Scan for the cell matching the given text and deliver its (X, Y) coordinate at center. 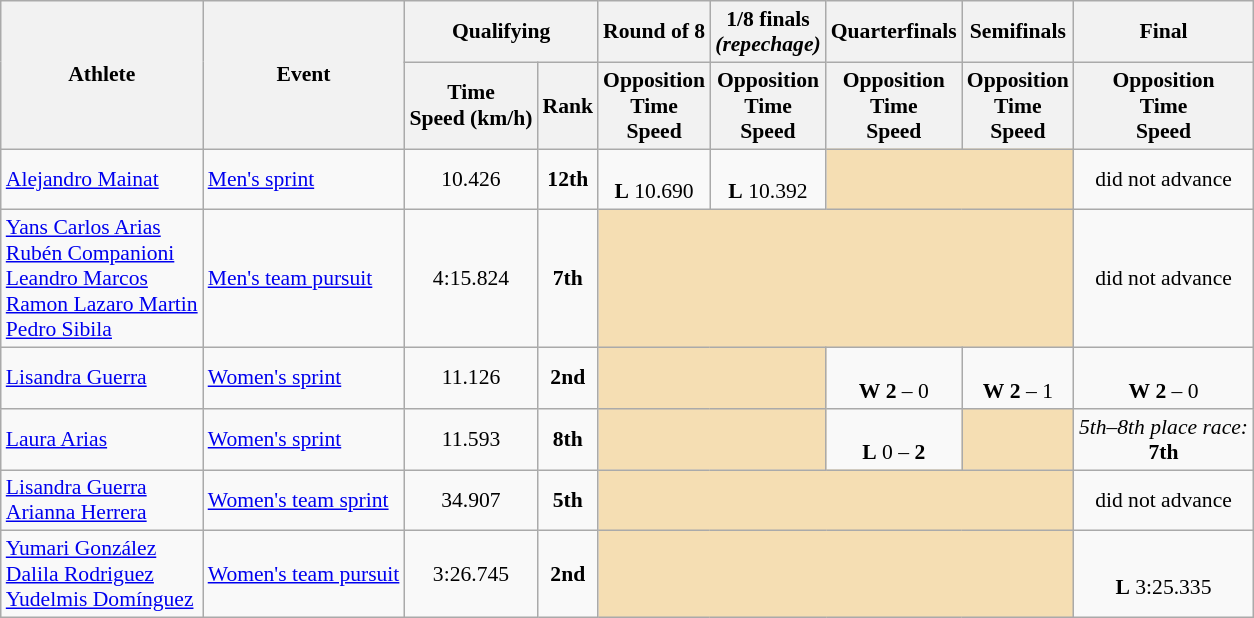
10.426 (470, 180)
L 10.392 (768, 180)
Round of 8 (654, 32)
4:15.824 (470, 279)
Athlete (102, 75)
Men's team pursuit (304, 279)
Yans Carlos AriasRubén CompanioniLeandro MarcosRamon Lazaro MartinPedro Sibila (102, 279)
5th (568, 500)
W 2 – 1 (1018, 378)
12th (568, 180)
Men's sprint (304, 180)
11.126 (470, 378)
Event (304, 75)
Rank (568, 106)
Alejandro Mainat (102, 180)
1/8 finals(repechage) (768, 32)
Laura Arias (102, 440)
5th–8th place race:7th (1164, 440)
Women's team sprint (304, 500)
Final (1164, 32)
Women's team pursuit (304, 574)
Lisandra GuerraArianna Herrera (102, 500)
L 10.690 (654, 180)
Semifinals (1018, 32)
7th (568, 279)
11.593 (470, 440)
Qualifying (501, 32)
L 0 – 2 (894, 440)
TimeSpeed (km/h) (470, 106)
34.907 (470, 500)
L 3:25.335 (1164, 574)
Lisandra Guerra (102, 378)
8th (568, 440)
3:26.745 (470, 574)
Quarterfinals (894, 32)
Yumari GonzálezDalila RodriguezYudelmis Domínguez (102, 574)
